Search for the cell housing the specified text and yield its [X, Y] center coordinate. 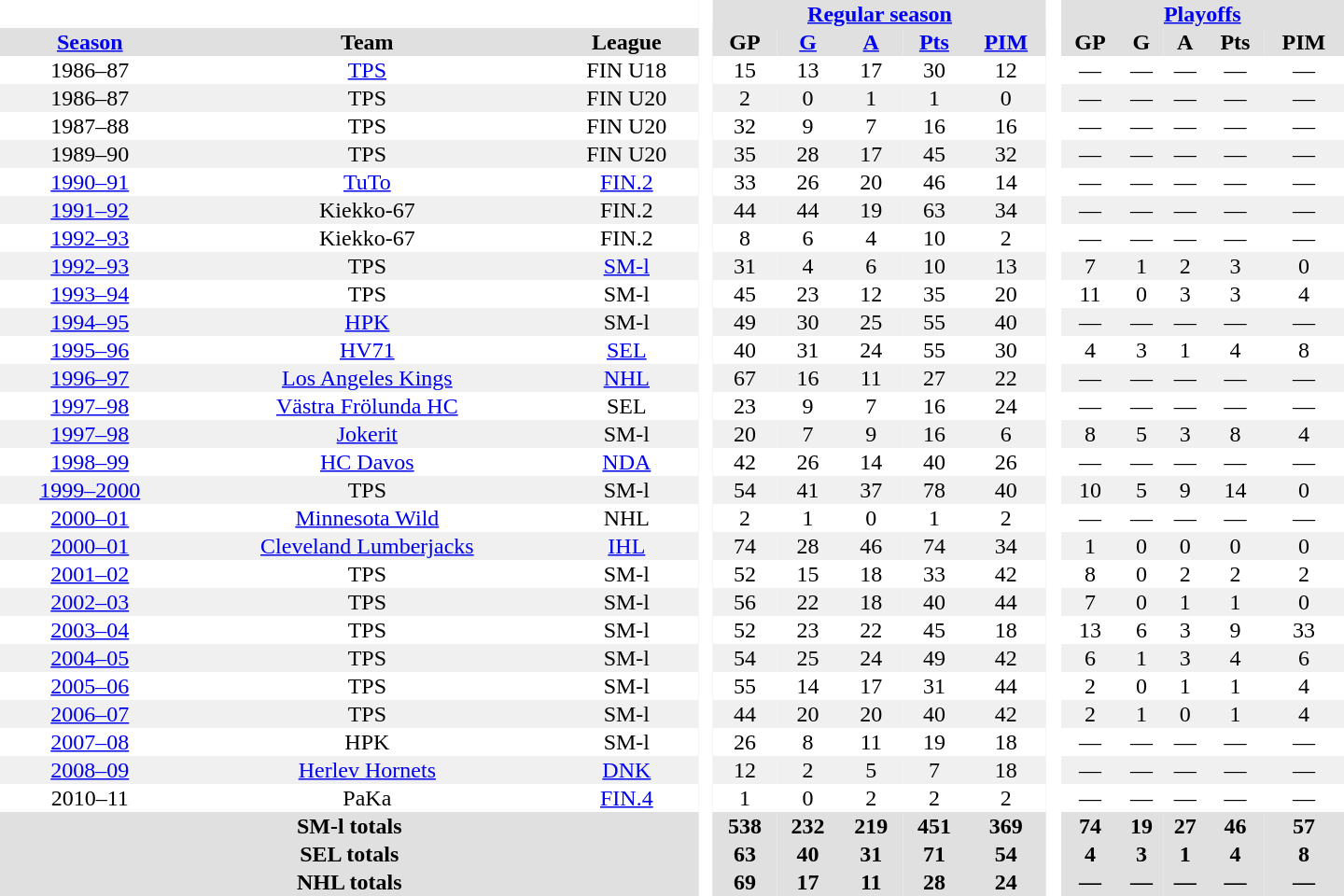
69 [745, 882]
2005–06 [90, 686]
2003–04 [90, 630]
2004–05 [90, 658]
57 [1304, 826]
SEL totals [349, 854]
369 [1006, 826]
Västra Frölunda HC [368, 406]
Cleveland Lumberjacks [368, 546]
Herlev Hornets [368, 770]
2006–07 [90, 714]
TuTo [368, 182]
1987–88 [90, 126]
2010–11 [90, 798]
41 [808, 490]
1999–2000 [90, 490]
2008–09 [90, 770]
67 [745, 378]
FIN.4 [626, 798]
1989–90 [90, 154]
Playoffs [1202, 14]
1995–96 [90, 350]
1991–92 [90, 210]
DNK [626, 770]
IHL [626, 546]
219 [871, 826]
56 [745, 602]
FIN U18 [626, 70]
Los Angeles Kings [368, 378]
1996–97 [90, 378]
Regular season [879, 14]
1990–91 [90, 182]
SM-l totals [349, 826]
League [626, 42]
71 [934, 854]
HC Davos [368, 462]
PaKa [368, 798]
1998–99 [90, 462]
Jokerit [368, 434]
Minnesota Wild [368, 518]
451 [934, 826]
37 [871, 490]
1993–94 [90, 294]
Team [368, 42]
Season [90, 42]
HV71 [368, 350]
NHL totals [349, 882]
232 [808, 826]
2002–03 [90, 602]
2001–02 [90, 574]
538 [745, 826]
2007–08 [90, 742]
NDA [626, 462]
78 [934, 490]
1994–95 [90, 322]
